Return the [x, y] coordinate for the center point of the cell that contains the specified text.  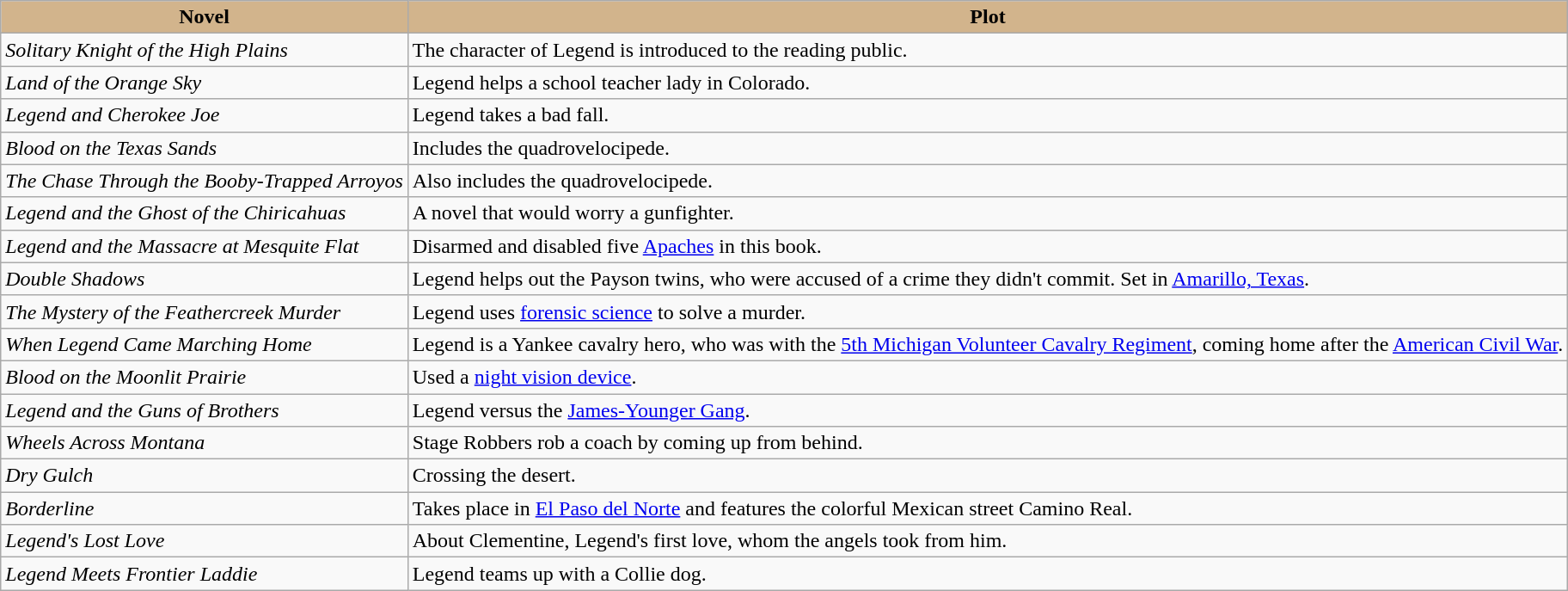
Includes the quadrovelocipede. [988, 148]
Crossing the desert. [988, 476]
About Clementine, Legend's first love, whom the angels took from him. [988, 541]
Blood on the Moonlit Prairie [205, 377]
When Legend Came Marching Home [205, 344]
Legend and the Ghost of the Chiricahuas [205, 213]
Legend takes a bad fall. [988, 115]
Disarmed and disabled five Apaches in this book. [988, 246]
A novel that would worry a gunfighter. [988, 213]
Also includes the quadrovelocipede. [988, 181]
The Chase Through the Booby-Trapped Arroyos [205, 181]
Legend Meets Frontier Laddie [205, 574]
Legend is a Yankee cavalry hero, who was with the 5th Michigan Volunteer Cavalry Regiment, coming home after the American Civil War. [988, 344]
Plot [988, 17]
The character of Legend is introduced to the reading public. [988, 50]
Legend and Cherokee Joe [205, 115]
Legend versus the James-Younger Gang. [988, 410]
Novel [205, 17]
Used a night vision device. [988, 377]
Dry Gulch [205, 476]
Legend's Lost Love [205, 541]
Borderline [205, 508]
Legend and the Massacre at Mesquite Flat [205, 246]
Wheels Across Montana [205, 443]
Legend teams up with a Collie dog. [988, 574]
Legend uses forensic science to solve a murder. [988, 311]
Legend helps a school teacher lady in Colorado. [988, 83]
Solitary Knight of the High Plains [205, 50]
Stage Robbers rob a coach by coming up from behind. [988, 443]
Legend helps out the Payson twins, who were accused of a crime they didn't commit. Set in Amarillo, Texas. [988, 279]
Land of the Orange Sky [205, 83]
The Mystery of the Feathercreek Murder [205, 311]
Legend and the Guns of Brothers [205, 410]
Double Shadows [205, 279]
Takes place in El Paso del Norte and features the colorful Mexican street Camino Real. [988, 508]
Blood on the Texas Sands [205, 148]
